Find where the given text appears and provide that cell's center as (x, y) coordinate. 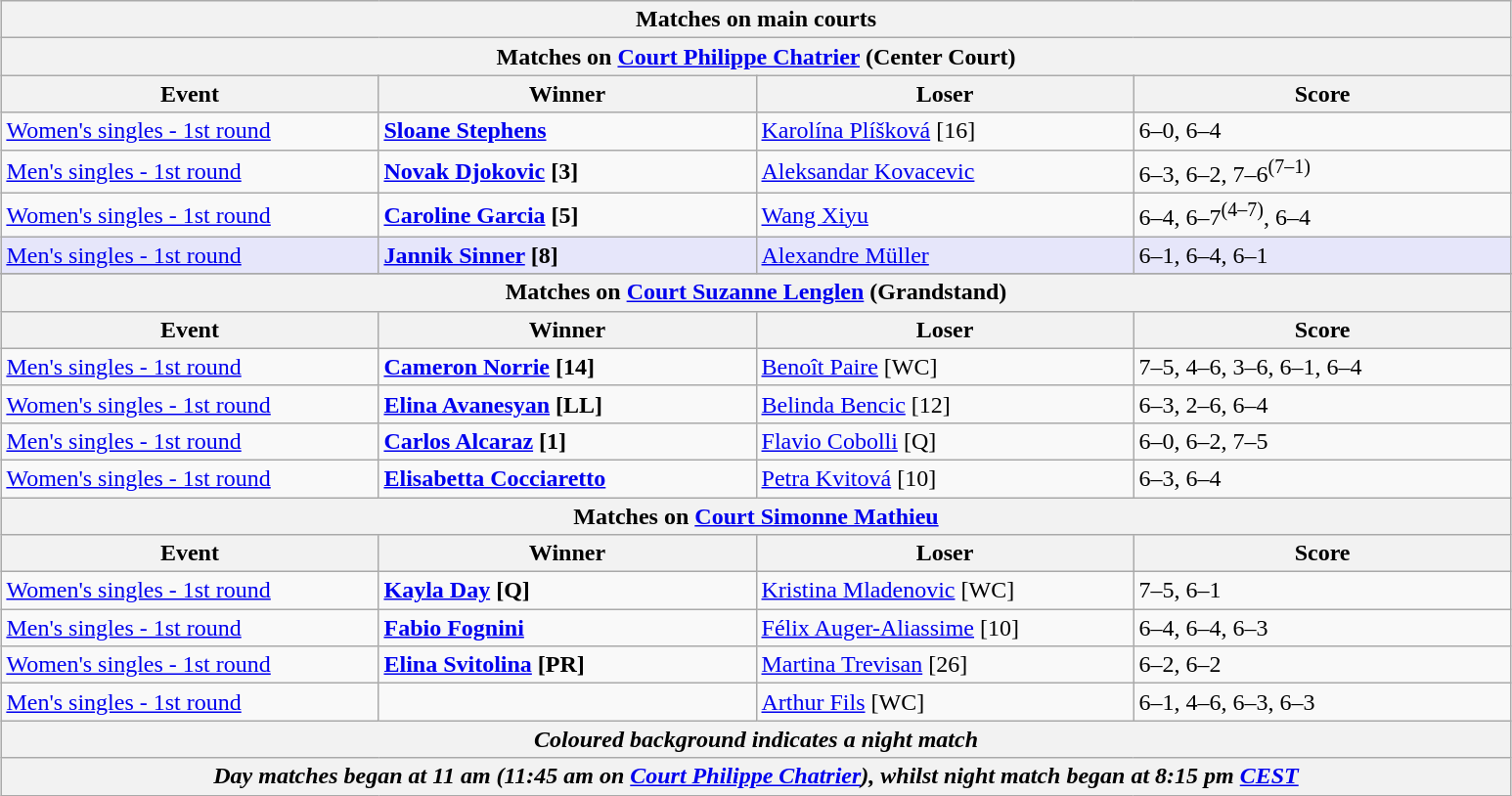
Sloane Stephens (567, 131)
Day matches began at 11 am (11:45 am on Court Philippe Chatrier), whilst night match began at 8:15 pm CEST (756, 776)
Flavio Cobolli [Q] (945, 441)
Elina Svitolina [PR] (567, 665)
6–2, 6–2 (1322, 665)
Matches on Court Simonne Mathieu (756, 516)
7–5, 6–1 (1322, 591)
Aleksandar Kovacevic (945, 172)
7–5, 4–6, 3–6, 6–1, 6–4 (1322, 367)
6–4, 6–4, 6–3 (1322, 628)
6–3, 2–6, 6–4 (1322, 404)
Elisabetta Cocciaretto (567, 478)
Matches on main courts (756, 20)
Arthur Fils [WC] (945, 702)
Cameron Norrie [14] (567, 367)
6–0, 6–4 (1322, 131)
Martina Trevisan [26] (945, 665)
Jannik Sinner [8] (567, 255)
Fabio Fognini (567, 628)
6–3, 6–4 (1322, 478)
Alexandre Müller (945, 255)
Kayla Day [Q] (567, 591)
Félix Auger-Aliassime [10] (945, 628)
Kristina Mladenovic [WC] (945, 591)
6–4, 6–7(4–7), 6–4 (1322, 215)
Caroline Garcia [5] (567, 215)
Novak Djokovic [3] (567, 172)
Wang Xiyu (945, 215)
Karolína Plíšková [16] (945, 131)
Benoît Paire [WC] (945, 367)
Coloured background indicates a night match (756, 739)
6–1, 6–4, 6–1 (1322, 255)
Carlos Alcaraz [1] (567, 441)
Matches on Court Suzanne Lenglen (Grandstand) (756, 292)
Belinda Bencic [12] (945, 404)
Elina Avanesyan [LL] (567, 404)
Matches on Court Philippe Chatrier (Center Court) (756, 57)
6–1, 4–6, 6–3, 6–3 (1322, 702)
6–0, 6–2, 7–5 (1322, 441)
6–3, 6–2, 7–6(7–1) (1322, 172)
Petra Kvitová [10] (945, 478)
